Identify which cell holds the provided text, then report its (X, Y) central coordinate. 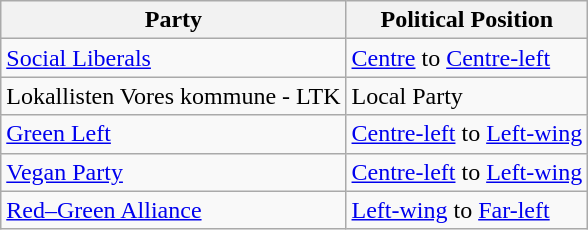
Political Position (467, 20)
Centre to Centre-left (467, 58)
Lokallisten Vores kommune - LTK (174, 96)
Green Left (174, 134)
Red–Green Alliance (174, 210)
Vegan Party (174, 172)
Local Party (467, 96)
Party (174, 20)
Left-wing to Far-left (467, 210)
Social Liberals (174, 58)
